Scan for the cell matching the given text and deliver its (x, y) coordinate at center. 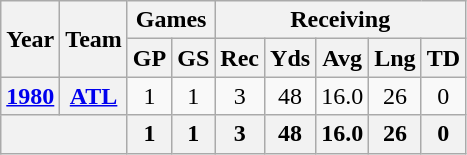
Yds (290, 58)
Avg (342, 58)
TD (443, 58)
GP (149, 58)
Lng (395, 58)
Team (94, 39)
1980 (30, 96)
Year (30, 39)
GS (194, 58)
Rec (240, 58)
Receiving (340, 20)
ATL (94, 96)
Games (170, 20)
